Extract the [X, Y] coordinate from the center of the cell holding the provided text.  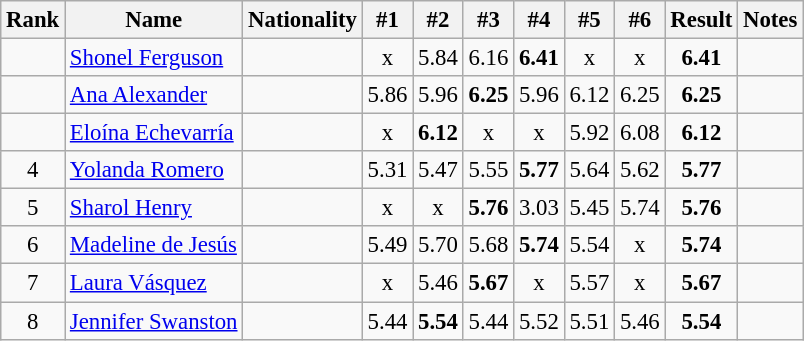
5.49 [387, 245]
6.08 [640, 133]
Eloína Echevarría [154, 133]
5.62 [640, 170]
Nationality [302, 20]
3.03 [539, 208]
Sharol Henry [154, 208]
Notes [770, 20]
5.51 [589, 321]
Ana Alexander [154, 95]
5.84 [438, 58]
Yolanda Romero [154, 170]
#6 [640, 20]
6 [33, 245]
#3 [488, 20]
5.64 [589, 170]
5.55 [488, 170]
8 [33, 321]
Shonel Ferguson [154, 58]
5.47 [438, 170]
#1 [387, 20]
Laura Vásquez [154, 283]
5.31 [387, 170]
Rank [33, 20]
5 [33, 208]
7 [33, 283]
5.68 [488, 245]
5.70 [438, 245]
Madeline de Jesús [154, 245]
5.52 [539, 321]
4 [33, 170]
5.45 [589, 208]
Name [154, 20]
#4 [539, 20]
Jennifer Swanston [154, 321]
5.92 [589, 133]
Result [702, 20]
5.86 [387, 95]
#5 [589, 20]
5.57 [589, 283]
#2 [438, 20]
6.16 [488, 58]
